From the cell containing the given text, extract its center point as (X, Y) coordinate. 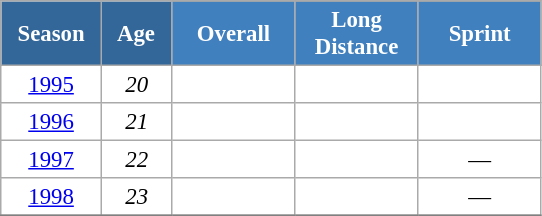
1998 (52, 197)
1997 (52, 160)
20 (136, 85)
Long Distance (356, 34)
23 (136, 197)
22 (136, 160)
Sprint (480, 34)
1995 (52, 85)
21 (136, 122)
Age (136, 34)
Season (52, 34)
Overall (234, 34)
1996 (52, 122)
